Output the (x, y) coordinate of the center of the cell containing the given text.  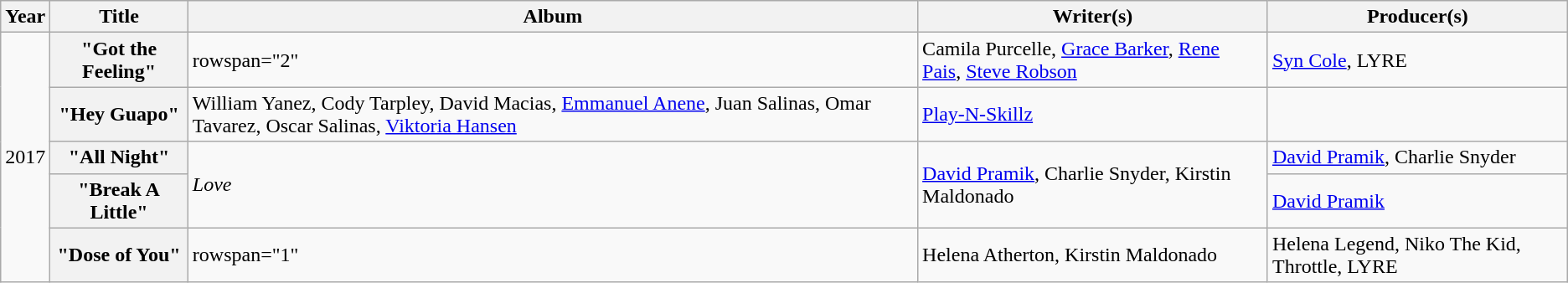
Writer(s) (1093, 17)
"All Night" (119, 157)
2017 (25, 157)
David Pramik, Charlie Snyder (1417, 157)
Producer(s) (1417, 17)
Syn Cole, LYRE (1417, 60)
"Dose of You" (119, 255)
Helena Atherton, Kirstin Maldonado (1093, 255)
"Got the Feeling" (119, 60)
Title (119, 17)
Year (25, 17)
rowspan="1" (553, 255)
David Pramik (1417, 201)
"Hey Guapo" (119, 114)
Play-N-Skillz (1093, 114)
Love (553, 184)
rowspan="2" (553, 60)
David Pramik, Charlie Snyder, Kirstin Maldonado (1093, 184)
Album (553, 17)
William Yanez, Cody Tarpley, David Macias, Emmanuel Anene, Juan Salinas, Omar Tavarez, Oscar Salinas, Viktoria Hansen (553, 114)
"Break A Little" (119, 201)
Helena Legend, Niko The Kid, Throttle, LYRE (1417, 255)
Camila Purcelle, Grace Barker, Rene Pais, Steve Robson (1093, 60)
